Return the [x, y] coordinate for the center point of the cell that contains the specified text.  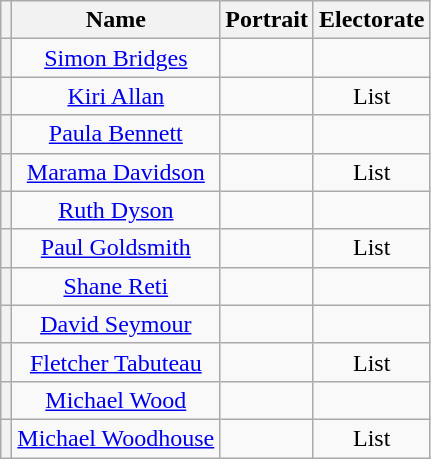
Electorate [371, 20]
Portrait [267, 20]
David Seymour [116, 324]
Kiri Allan [116, 96]
Paula Bennett [116, 134]
Shane Reti [116, 286]
Ruth Dyson [116, 210]
Name [116, 20]
Marama Davidson [116, 172]
Fletcher Tabuteau [116, 362]
Michael Woodhouse [116, 438]
Paul Goldsmith [116, 248]
Simon Bridges [116, 58]
Michael Wood [116, 400]
